Find where the given text appears and provide that cell's center as [X, Y] coordinate. 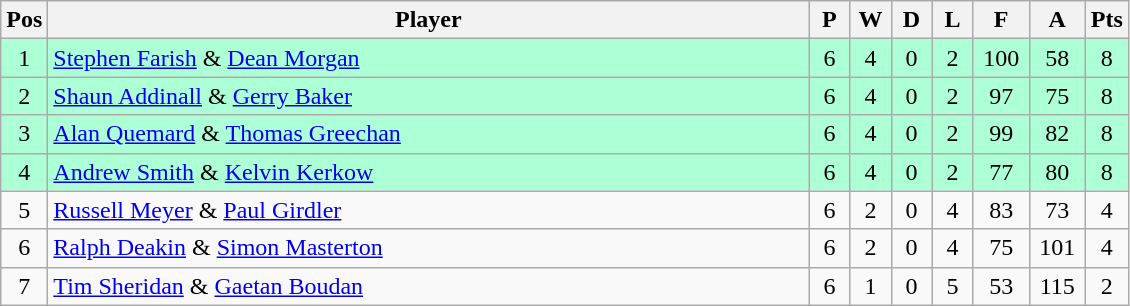
3 [24, 134]
Alan Quemard & Thomas Greechan [428, 134]
97 [1001, 96]
Tim Sheridan & Gaetan Boudan [428, 286]
Stephen Farish & Dean Morgan [428, 58]
P [830, 20]
7 [24, 286]
Andrew Smith & Kelvin Kerkow [428, 172]
F [1001, 20]
77 [1001, 172]
80 [1057, 172]
115 [1057, 286]
A [1057, 20]
101 [1057, 248]
Pos [24, 20]
83 [1001, 210]
Player [428, 20]
82 [1057, 134]
53 [1001, 286]
58 [1057, 58]
Pts [1106, 20]
Ralph Deakin & Simon Masterton [428, 248]
99 [1001, 134]
73 [1057, 210]
Russell Meyer & Paul Girdler [428, 210]
100 [1001, 58]
Shaun Addinall & Gerry Baker [428, 96]
L [952, 20]
D [912, 20]
W [870, 20]
